Output the [X, Y] coordinate of the center of the cell containing the given text.  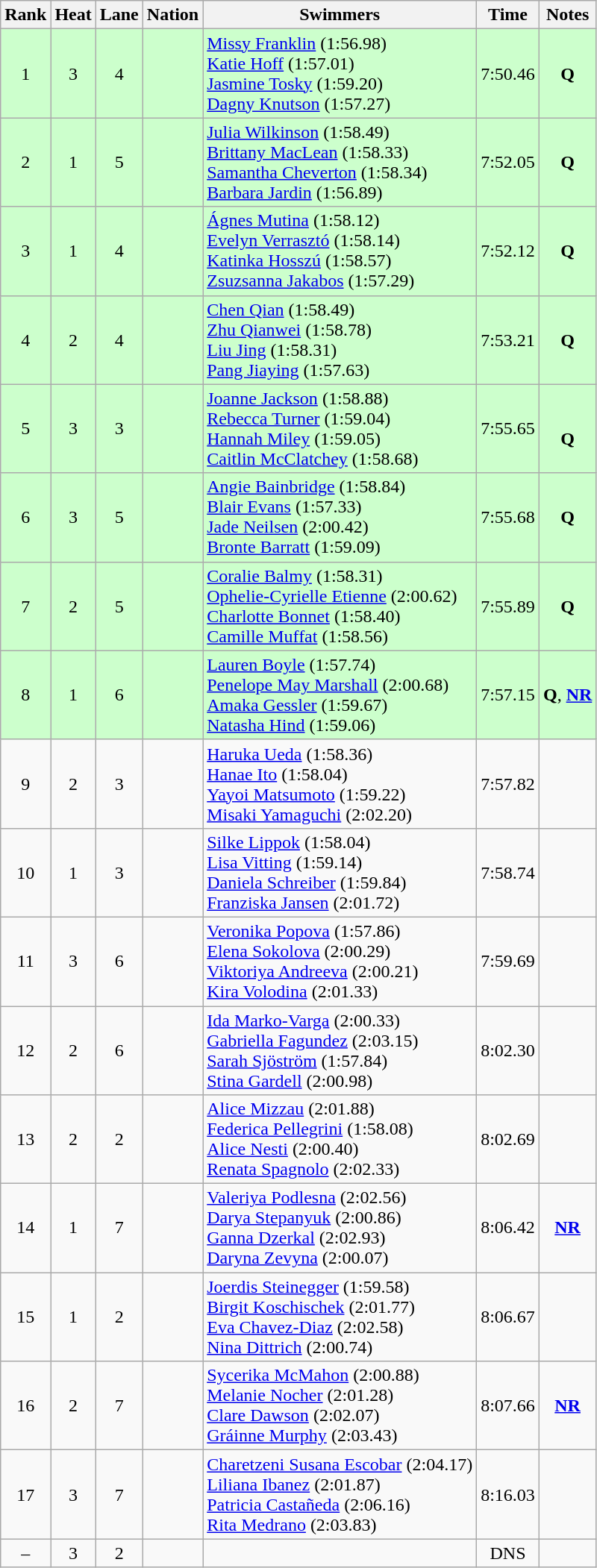
Joanne Jackson (1:58.88)Rebecca Turner (1:59.04)Hannah Miley (1:59.05)Caitlin McClatchey (1:58.68) [340, 428]
Charetzeni Susana Escobar (2:04.17)Liliana Ibanez (2:01.87)Patricia Castañeda (2:06.16)Rita Medrano (2:03.83) [340, 1495]
10 [25, 873]
7:59.69 [508, 961]
– [25, 1553]
13 [25, 1140]
8:06.67 [508, 1317]
8:02.69 [508, 1140]
Time [508, 15]
DNS [508, 1553]
Rank [25, 15]
Coralie Balmy (1:58.31)Ophelie-Cyrielle Etienne (2:00.62)Charlotte Bonnet (1:58.40)Camille Muffat (1:58.56) [340, 606]
Silke Lippok (1:58.04)Lisa Vitting (1:59.14)Daniela Schreiber (1:59.84)Franziska Jansen (2:01.72) [340, 873]
7:55.68 [508, 518]
7:50.46 [508, 73]
Alice Mizzau (2:01.88)Federica Pellegrini (1:58.08)Alice Nesti (2:00.40)Renata Spagnolo (2:02.33) [340, 1140]
12 [25, 1050]
Sycerika McMahon (2:00.88)Melanie Nocher (2:01.28)Clare Dawson (2:02.07)Gráinne Murphy (2:03.43) [340, 1405]
Chen Qian (1:58.49)Zhu Qianwei (1:58.78)Liu Jing (1:58.31)Pang Jiaying (1:57.63) [340, 340]
7:57.15 [508, 695]
Heat [73, 15]
9 [25, 783]
Lauren Boyle (1:57.74)Penelope May Marshall (2:00.68)Amaka Gessler (1:59.67)Natasha Hind (1:59.06) [340, 695]
Notes [567, 15]
Angie Bainbridge (1:58.84)Blair Evans (1:57.33)Jade Neilsen (2:00.42)Bronte Barratt (1:59.09) [340, 518]
Lane [119, 15]
Ágnes Mutina (1:58.12)Evelyn Verrasztó (1:58.14)Katinka Hosszú (1:58.57)Zsuzsanna Jakabos (1:57.29) [340, 251]
8:06.42 [508, 1228]
Nation [172, 15]
Swimmers [340, 15]
8:07.66 [508, 1405]
8:02.30 [508, 1050]
11 [25, 961]
Joerdis Steinegger (1:59.58)Birgit Koschischek (2:01.77)Eva Chavez-Diaz (2:02.58)Nina Dittrich (2:00.74) [340, 1317]
7:53.21 [508, 340]
16 [25, 1405]
7:55.89 [508, 606]
15 [25, 1317]
8 [25, 695]
7:52.12 [508, 251]
8:16.03 [508, 1495]
Veronika Popova (1:57.86)Elena Sokolova (2:00.29)Viktoriya Andreeva (2:00.21)Kira Volodina (2:01.33) [340, 961]
Q, NR [567, 695]
Valeriya Podlesna (2:02.56)Darya Stepanyuk (2:00.86)Ganna Dzerkal (2:02.93)Daryna Zevyna (2:00.07) [340, 1228]
Ida Marko-Varga (2:00.33)Gabriella Fagundez (2:03.15)Sarah Sjöström (1:57.84)Stina Gardell (2:00.98) [340, 1050]
14 [25, 1228]
7:52.05 [508, 163]
7:57.82 [508, 783]
Julia Wilkinson (1:58.49)Brittany MacLean (1:58.33)Samantha Cheverton (1:58.34)Barbara Jardin (1:56.89) [340, 163]
Missy Franklin (1:56.98)Katie Hoff (1:57.01)Jasmine Tosky (1:59.20)Dagny Knutson (1:57.27) [340, 73]
7:58.74 [508, 873]
17 [25, 1495]
7:55.65 [508, 428]
Haruka Ueda (1:58.36)Hanae Ito (1:58.04)Yayoi Matsumoto (1:59.22)Misaki Yamaguchi (2:02.20) [340, 783]
